Identify which cell holds the provided text, then report its (X, Y) central coordinate. 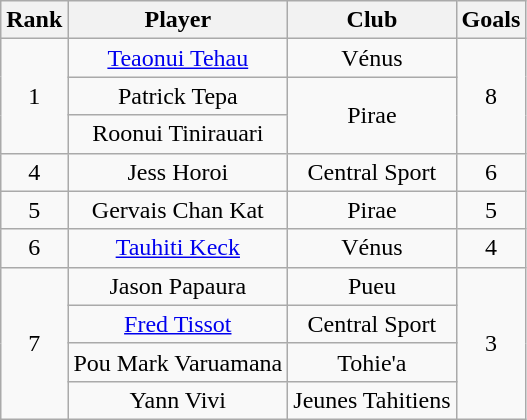
Gervais Chan Kat (178, 210)
Patrick Tepa (178, 96)
Player (178, 20)
Goals (491, 20)
Pueu (372, 286)
Rank (34, 20)
8 (491, 96)
Jeunes Tahitiens (372, 400)
Club (372, 20)
Yann Vivi (178, 400)
Jason Papaura (178, 286)
Pou Mark Varuamana (178, 362)
Teaonui Tehau (178, 58)
Jess Horoi (178, 172)
Fred Tissot (178, 324)
3 (491, 343)
Roonui Tinirauari (178, 134)
1 (34, 96)
Tauhiti Keck (178, 248)
7 (34, 343)
Tohie'a (372, 362)
